Provide the [X, Y] coordinate of the cell's center where the given text is located.  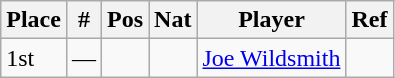
— [84, 58]
Place [34, 20]
Nat [173, 20]
# [84, 20]
Pos [126, 20]
Player [272, 20]
1st [34, 58]
Ref [370, 20]
Joe Wildsmith [272, 58]
